Identify which cell holds the provided text, then report its [x, y] central coordinate. 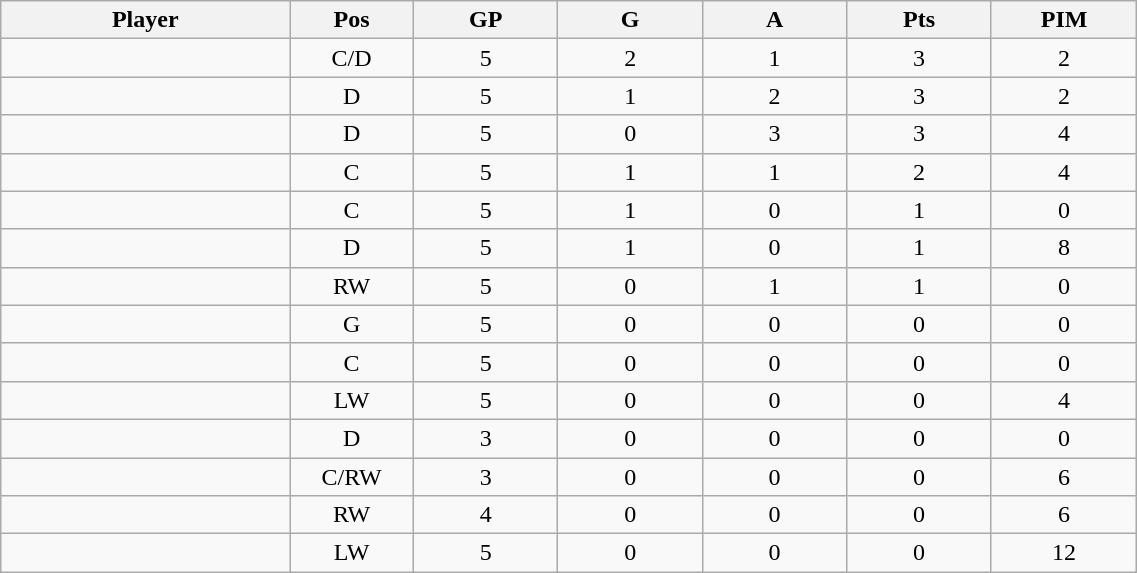
Pos [352, 20]
Pts [919, 20]
C/D [352, 58]
A [774, 20]
PIM [1064, 20]
C/RW [352, 477]
GP [485, 20]
8 [1064, 248]
12 [1064, 553]
Player [146, 20]
